From the cell containing the given text, extract its center point as (x, y) coordinate. 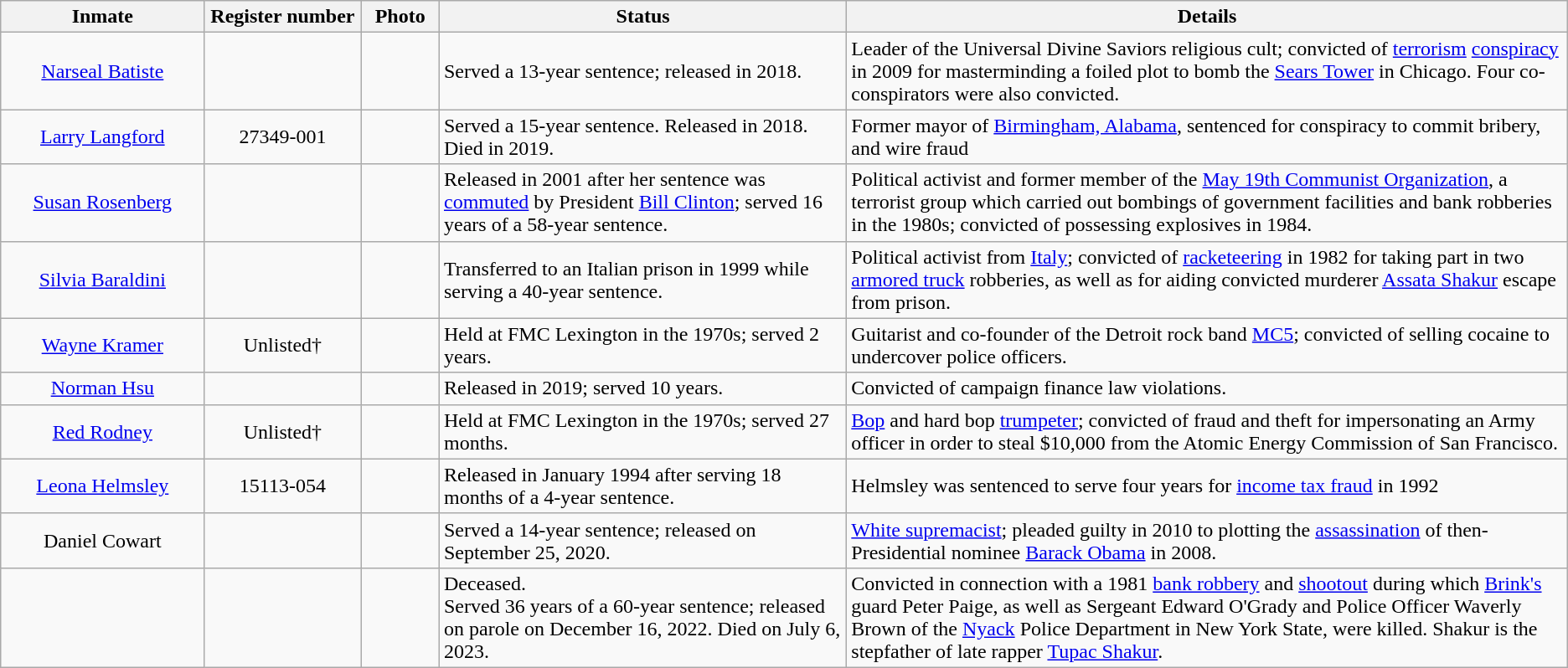
Former mayor of Birmingham, Alabama, sentenced for conspiracy to commit bribery, and wire fraud (1207, 137)
Guitarist and co-founder of the Detroit rock band MC5; convicted of selling cocaine to undercover police officers. (1207, 345)
Served a 15-year sentence. Released in 2018. Died in 2019. (642, 137)
Helmsley was sentenced to serve four years for income tax fraud in 1992 (1207, 486)
Photo (400, 17)
27349-001 (283, 137)
Held at FMC Lexington in the 1970s; served 2 years. (642, 345)
Served a 14-year sentence; released on September 25, 2020. (642, 541)
15113-054 (283, 486)
Convicted of campaign finance law violations. (1207, 388)
Transferred to an Italian prison in 1999 while serving a 40-year sentence. (642, 280)
Held at FMC Lexington in the 1970s; served 27 months. (642, 432)
Deceased.Served 36 years of a 60-year sentence; released on parole on December 16, 2022. Died on July 6, 2023. (642, 618)
Register number (283, 17)
Released in January 1994 after serving 18 months of a 4-year sentence. (642, 486)
Silvia Baraldini (102, 280)
Served a 13-year sentence; released in 2018. (642, 71)
Details (1207, 17)
Larry Langford (102, 137)
Narseal Batiste (102, 71)
Norman Hsu (102, 388)
Red Rodney (102, 432)
Leona Helmsley (102, 486)
Inmate (102, 17)
Daniel Cowart (102, 541)
Susan Rosenberg (102, 203)
Released in 2019; served 10 years. (642, 388)
Wayne Kramer (102, 345)
Released in 2001 after her sentence was commuted by President Bill Clinton; served 16 years of a 58-year sentence. (642, 203)
White supremacist; pleaded guilty in 2010 to plotting the assassination of then-Presidential nominee Barack Obama in 2008. (1207, 541)
Status (642, 17)
